Determine the (x, y) coordinate at the center of the cell enclosing the given text.  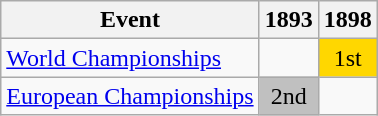
1898 (348, 20)
2nd (288, 96)
Event (130, 20)
European Championships (130, 96)
1893 (288, 20)
1st (348, 58)
World Championships (130, 58)
